Identify which cell holds the provided text, then report its (x, y) central coordinate. 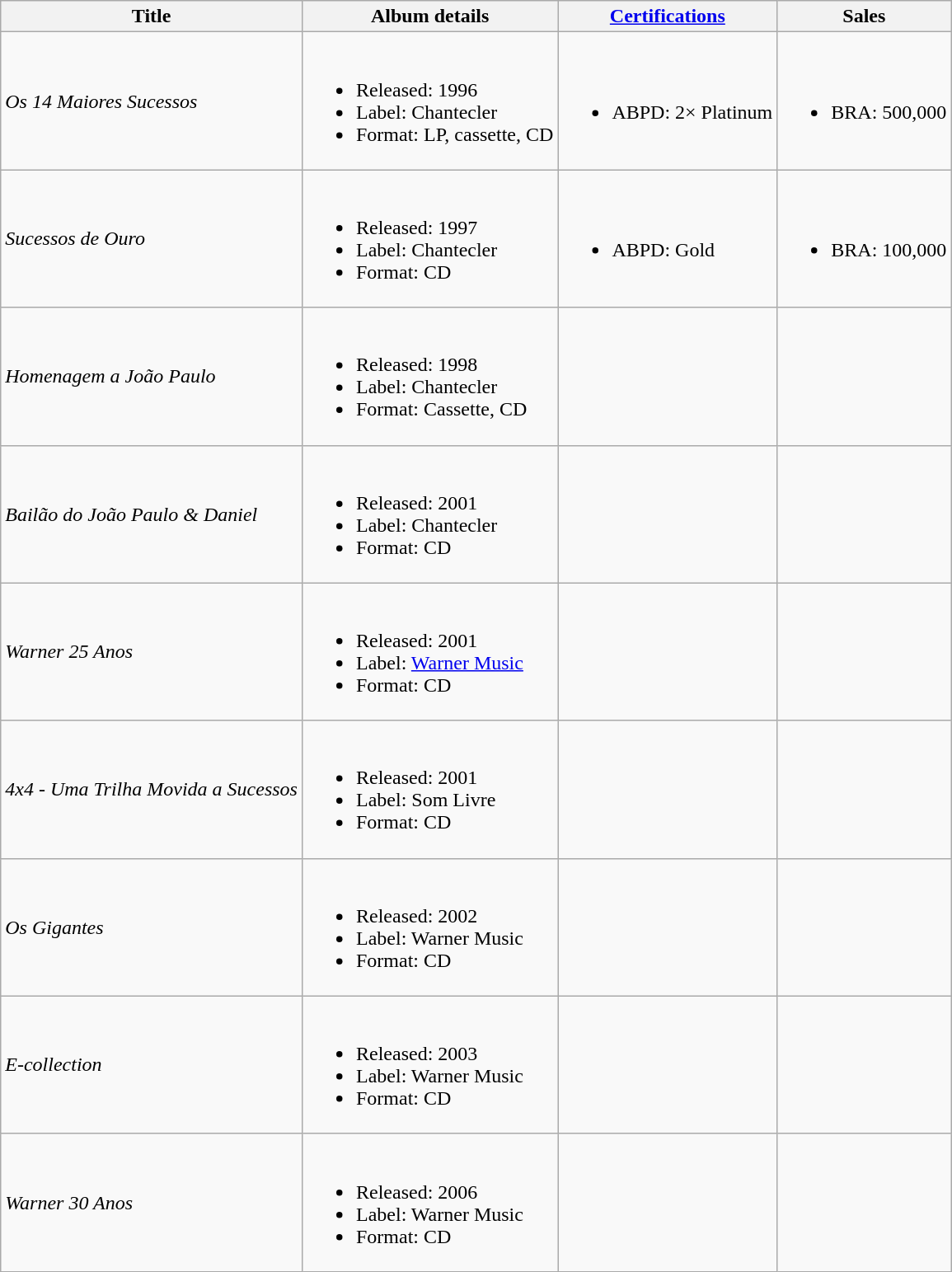
Released: 2003Label: Warner MusicFormat: CD (429, 1065)
Bailão do João Paulo & Daniel (152, 514)
Released: 2001Label: Som LivreFormat: CD (429, 790)
Sales (864, 16)
Released: 1998Label: ChanteclerFormat: Cassette, CD (429, 376)
BRA: 500,000 (864, 101)
Warner 30 Anos (152, 1202)
Warner 25 Anos (152, 651)
Sucessos de Ouro (152, 239)
Homenagem a João Paulo (152, 376)
Title (152, 16)
Released: 1996Label: ChanteclerFormat: LP, cassette, CD (429, 101)
BRA: 100,000 (864, 239)
Released: 2001Label: Warner MusicFormat: CD (429, 651)
Released: 2006Label: Warner MusicFormat: CD (429, 1202)
Released: 1997Label: ChanteclerFormat: CD (429, 239)
Released: 2002Label: Warner MusicFormat: CD (429, 927)
ABPD: 2× Platinum (668, 101)
Os Gigantes (152, 927)
Released: 2001Label: ChanteclerFormat: CD (429, 514)
Certifications (668, 16)
ABPD: Gold (668, 239)
4x4 - Uma Trilha Movida a Sucessos (152, 790)
E-collection (152, 1065)
Os 14 Maiores Sucessos (152, 101)
Album details (429, 16)
